Locate the cell with the specified text and output its (x, y) center coordinate. 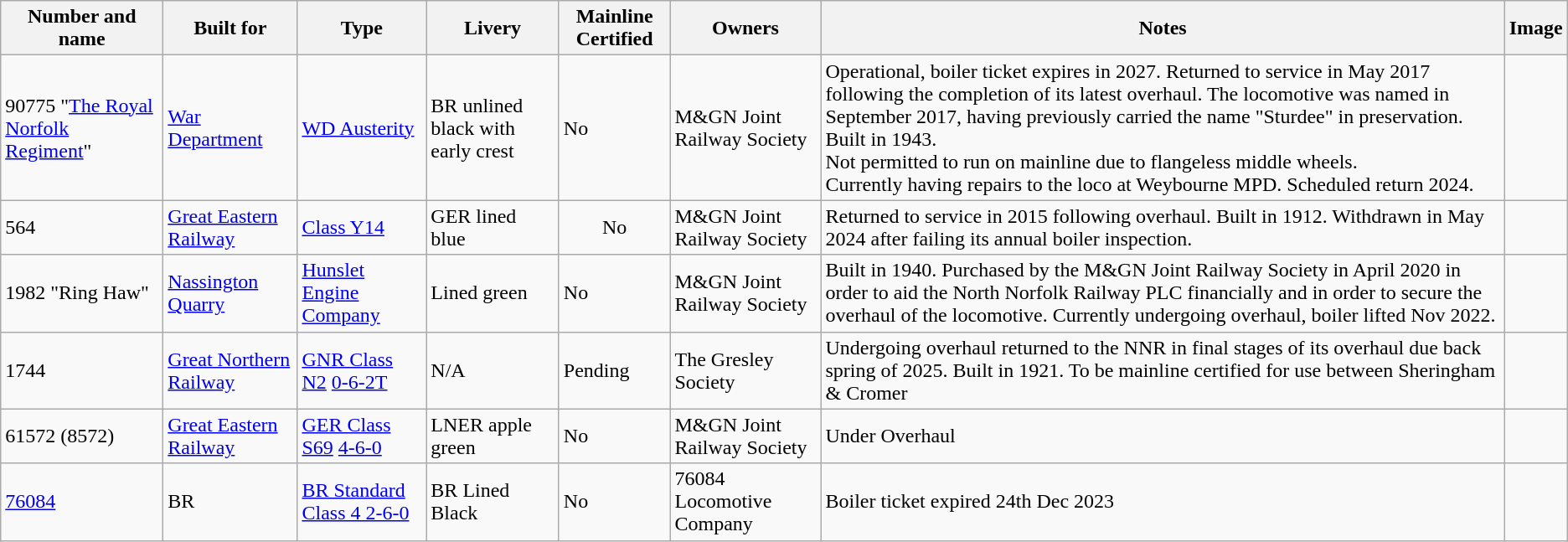
Pending (615, 370)
War Department (230, 127)
564 (82, 228)
61572 (8572) (82, 436)
Mainline Certified (615, 28)
76084 (82, 502)
The Gresley Society (745, 370)
76084 Locomotive Company (745, 502)
BR Standard Class 4 2-6-0 (362, 502)
Livery (493, 28)
LNER apple green (493, 436)
GNR Class N2 0-6-2T (362, 370)
BR (230, 502)
Boiler ticket expired 24th Dec 2023 (1163, 502)
Under Overhaul (1163, 436)
GER Class S69 4-6-0 (362, 436)
Nassington Quarry (230, 293)
Class Y14 (362, 228)
Lined green (493, 293)
N/A (493, 370)
Great Northern Railway (230, 370)
Type (362, 28)
BR unlined black with early crest (493, 127)
Built for (230, 28)
GER lined blue (493, 228)
Number and name (82, 28)
Owners (745, 28)
WD Austerity (362, 127)
1982 "Ring Haw" (82, 293)
1744 (82, 370)
90775 "The Royal Norfolk Regiment" (82, 127)
BR Lined Black (493, 502)
Notes (1163, 28)
Hunslet Engine Company (362, 293)
Returned to service in 2015 following overhaul. Built in 1912. Withdrawn in May 2024 after failing its annual boiler inspection. (1163, 228)
Image (1536, 28)
